Detect which cell encompasses the target text, then output its (X, Y) center coordinate. 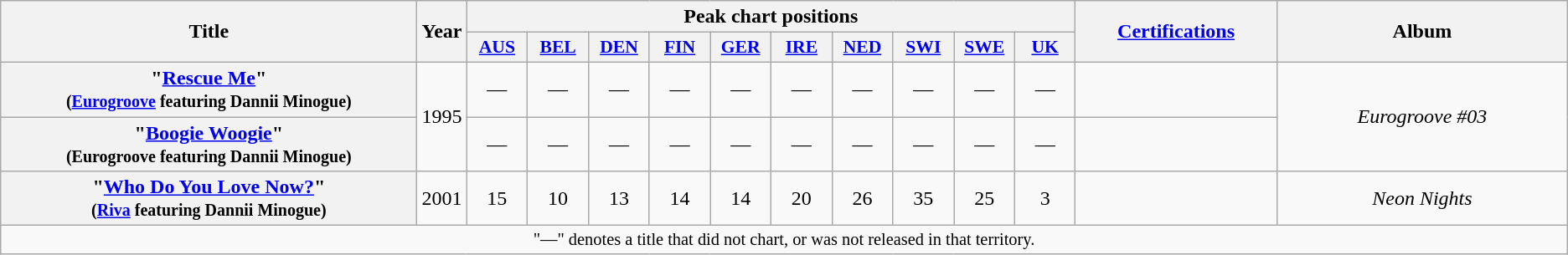
Eurogroove #03 (1422, 116)
25 (985, 199)
35 (923, 199)
2001 (442, 199)
1995 (442, 116)
20 (802, 199)
15 (498, 199)
AUS (498, 48)
Album (1422, 32)
NED (863, 48)
Year (442, 32)
10 (558, 199)
Peak chart positions (771, 17)
IRE (802, 48)
UK (1045, 48)
GER (740, 48)
"Rescue Me"(Eurogroove featuring Dannii Minogue) (209, 89)
Title (209, 32)
"Who Do You Love Now?"(Riva featuring Dannii Minogue) (209, 199)
3 (1045, 199)
26 (863, 199)
SWE (985, 48)
Certifications (1176, 32)
FIN (679, 48)
DEN (618, 48)
BEL (558, 48)
Neon Nights (1422, 199)
SWI (923, 48)
"—" denotes a title that did not chart, or was not released in that territory. (784, 240)
13 (618, 199)
"Boogie Woogie"(Eurogroove featuring Dannii Minogue) (209, 144)
